From the cell containing the given text, extract its center point as [x, y] coordinate. 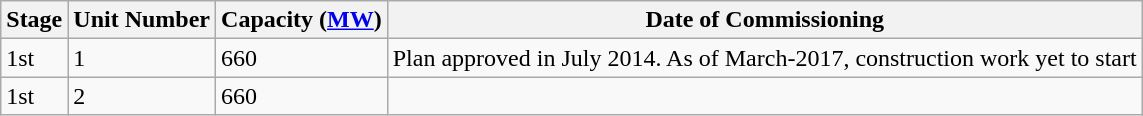
Unit Number [142, 20]
Plan approved in July 2014. As of March-2017, construction work yet to start [764, 58]
1 [142, 58]
Capacity (MW) [302, 20]
Stage [34, 20]
2 [142, 96]
Date of Commissioning [764, 20]
